Identify which cell holds the provided text, then report its [x, y] central coordinate. 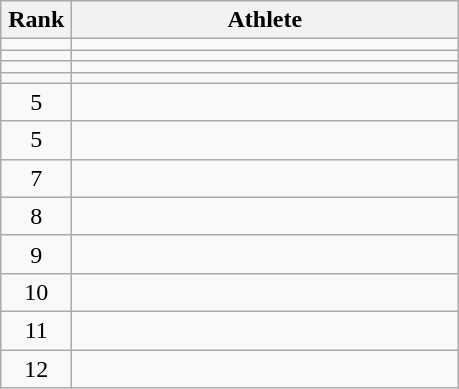
7 [36, 178]
12 [36, 369]
11 [36, 330]
8 [36, 216]
Rank [36, 20]
Athlete [265, 20]
10 [36, 292]
9 [36, 254]
